Output the (x, y) coordinate of the center of the cell containing the given text.  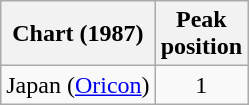
1 (201, 85)
Peakposition (201, 34)
Japan (Oricon) (78, 85)
Chart (1987) (78, 34)
